Locate the cell with the specified text and output its (x, y) center coordinate. 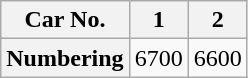
1 (158, 20)
6600 (218, 58)
Numbering (65, 58)
Car No. (65, 20)
2 (218, 20)
6700 (158, 58)
